Determine the (X, Y) coordinate at the center of the cell enclosing the given text.  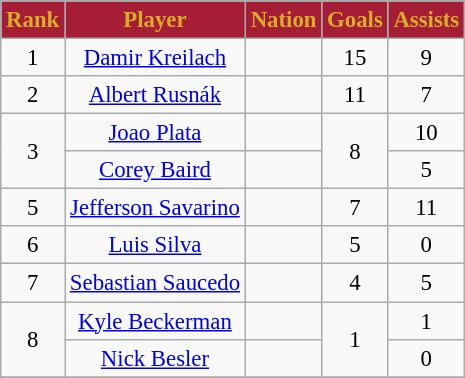
Nick Besler (156, 358)
Sebastian Saucedo (156, 283)
Rank (33, 20)
Luis Silva (156, 245)
Assists (426, 20)
15 (355, 58)
10 (426, 133)
Albert Rusnák (156, 95)
Nation (283, 20)
Player (156, 20)
Joao Plata (156, 133)
4 (355, 283)
3 (33, 152)
Jefferson Savarino (156, 208)
6 (33, 245)
Goals (355, 20)
Corey Baird (156, 170)
2 (33, 95)
Kyle Beckerman (156, 321)
Damir Kreilach (156, 58)
9 (426, 58)
